For the text-containing cell, return its midpoint in [x, y] coordinate format. 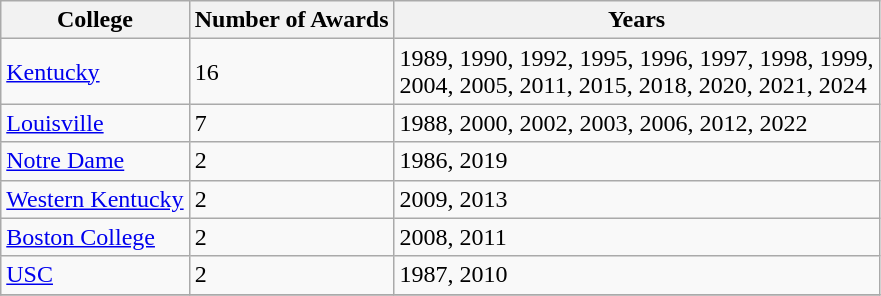
2008, 2011 [636, 237]
Western Kentucky [95, 199]
USC [95, 275]
Notre Dame [95, 161]
College [95, 20]
Louisville [95, 123]
1986, 2019 [636, 161]
1988, 2000, 2002, 2003, 2006, 2012, 2022 [636, 123]
2009, 2013 [636, 199]
1987, 2010 [636, 275]
Number of Awards [292, 20]
1989, 1990, 1992, 1995, 1996, 1997, 1998, 1999, 2004, 2005, 2011, 2015, 2018, 2020, 2021, 2024 [636, 72]
Years [636, 20]
16 [292, 72]
7 [292, 123]
Kentucky [95, 72]
Boston College [95, 237]
